Detect which cell encompasses the target text, then output its [x, y] center coordinate. 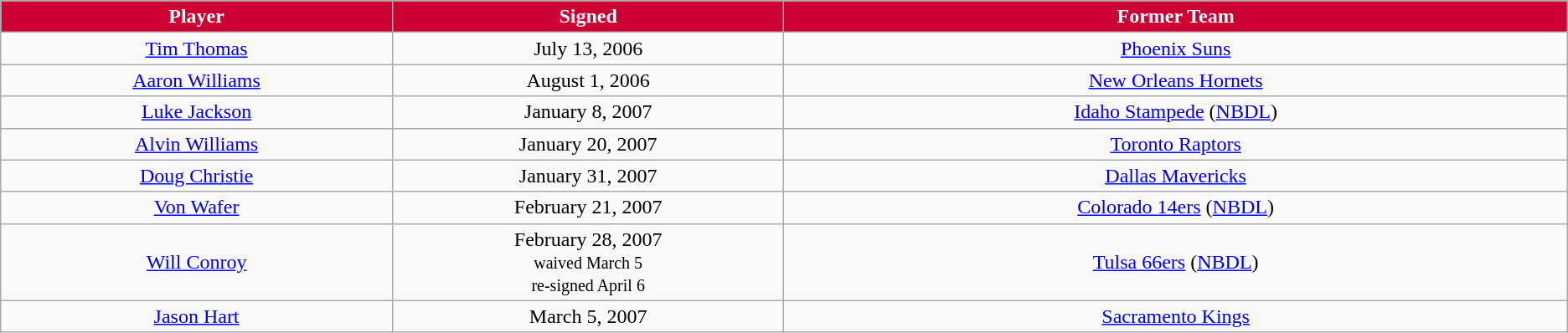
Colorado 14ers (NBDL) [1176, 207]
Phoenix Suns [1176, 49]
Toronto Raptors [1176, 144]
Tim Thomas [197, 49]
January 8, 2007 [588, 112]
Dallas Mavericks [1176, 176]
Doug Christie [197, 176]
Alvin Williams [197, 144]
Former Team [1176, 17]
Idaho Stampede (NBDL) [1176, 112]
New Orleans Hornets [1176, 80]
August 1, 2006 [588, 80]
Player [197, 17]
January 20, 2007 [588, 144]
January 31, 2007 [588, 176]
Jason Hart [197, 316]
Tulsa 66ers (NBDL) [1176, 262]
February 28, 2007 waived March 5 re-signed April 6 [588, 262]
March 5, 2007 [588, 316]
Will Conroy [197, 262]
July 13, 2006 [588, 49]
February 21, 2007 [588, 207]
Sacramento Kings [1176, 316]
Aaron Williams [197, 80]
Von Wafer [197, 207]
Luke Jackson [197, 112]
Signed [588, 17]
